Scan for the cell matching the given text and deliver its [X, Y] coordinate at center. 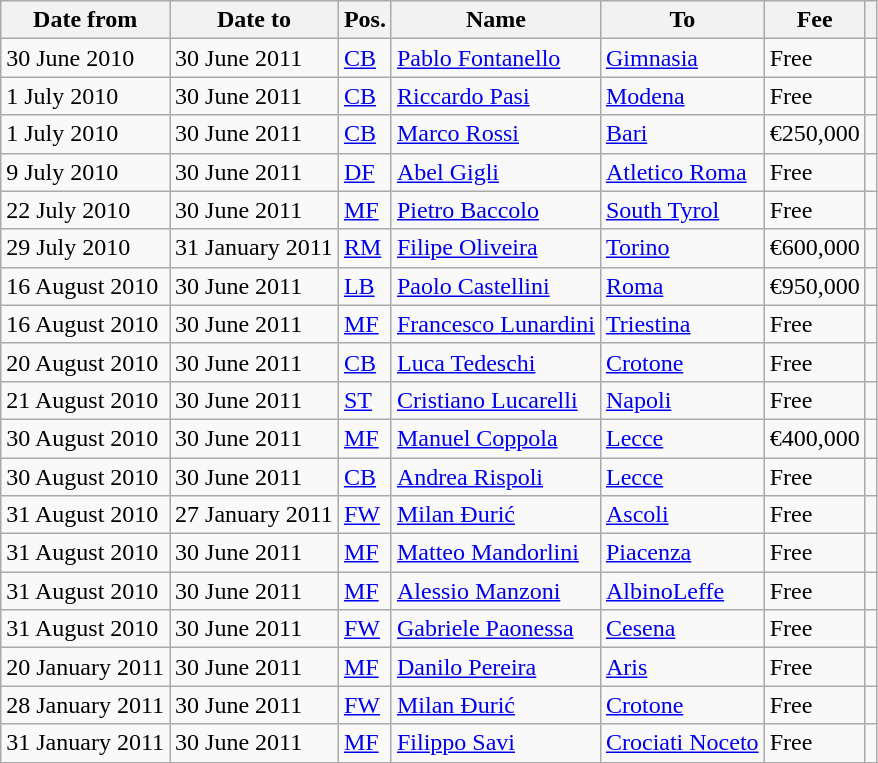
Riccardo Pasi [496, 96]
Matteo Mandorlini [496, 553]
ST [364, 400]
Date to [254, 20]
€950,000 [814, 286]
Luca Tedeschi [496, 362]
20 August 2010 [86, 362]
Napoli [682, 400]
Ascoli [682, 515]
Atletico Roma [682, 172]
To [682, 20]
€600,000 [814, 248]
20 January 2011 [86, 667]
Roma [682, 286]
Piacenza [682, 553]
Manuel Coppola [496, 438]
22 July 2010 [86, 210]
27 January 2011 [254, 515]
RM [364, 248]
Filipe Oliveira [496, 248]
Alessio Manzoni [496, 591]
€400,000 [814, 438]
9 July 2010 [86, 172]
Pietro Baccolo [496, 210]
Paolo Castellini [496, 286]
€250,000 [814, 134]
Bari [682, 134]
LB [364, 286]
Andrea Rispoli [496, 477]
Name [496, 20]
Danilo Pereira [496, 667]
Date from [86, 20]
Crociati Noceto [682, 743]
Francesco Lunardini [496, 324]
Abel Gigli [496, 172]
Filippo Savi [496, 743]
Cristiano Lucarelli [496, 400]
AlbinoLeffe [682, 591]
Fee [814, 20]
29 July 2010 [86, 248]
South Tyrol [682, 210]
21 August 2010 [86, 400]
30 June 2010 [86, 58]
Gimnasia [682, 58]
Pos. [364, 20]
Cesena [682, 629]
Gabriele Paonessa [496, 629]
Modena [682, 96]
DF [364, 172]
Pablo Fontanello [496, 58]
Aris [682, 667]
Torino [682, 248]
Marco Rossi [496, 134]
28 January 2011 [86, 705]
Triestina [682, 324]
